Extract the (x, y) coordinate from the center of the cell holding the provided text.  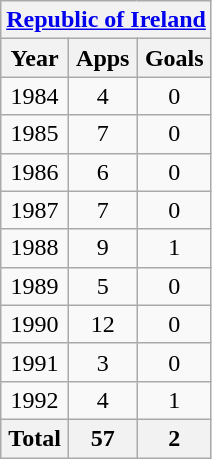
1985 (35, 134)
1990 (35, 324)
Goals (174, 58)
Total (35, 438)
1988 (35, 248)
1989 (35, 286)
1984 (35, 96)
1987 (35, 210)
2 (174, 438)
3 (102, 362)
5 (102, 286)
1991 (35, 362)
12 (102, 324)
1992 (35, 400)
6 (102, 172)
57 (102, 438)
Year (35, 58)
1986 (35, 172)
Apps (102, 58)
Republic of Ireland (106, 20)
9 (102, 248)
